Search for the cell housing the specified text and yield its (X, Y) center coordinate. 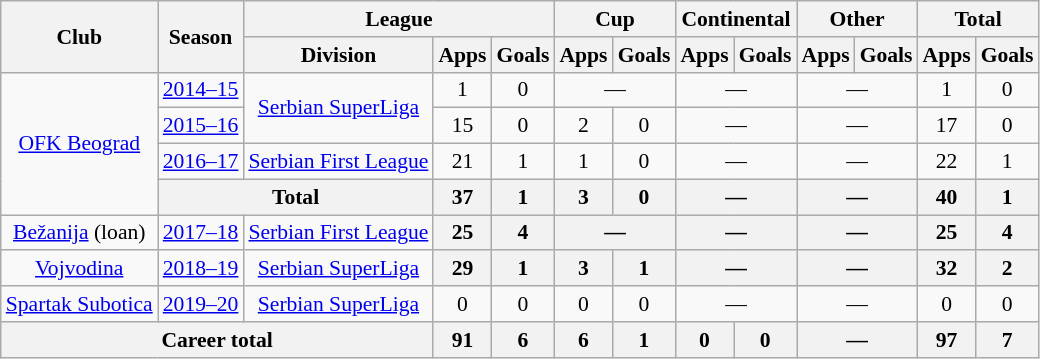
Career total (218, 340)
17 (947, 126)
OFK Beograd (80, 143)
Other (856, 19)
2019–20 (201, 304)
Season (201, 36)
2014–15 (201, 90)
League (398, 19)
2017–18 (201, 233)
Continental (736, 19)
Vojvodina (80, 269)
2015–16 (201, 126)
Cup (614, 19)
29 (462, 269)
22 (947, 162)
Division (338, 55)
97 (947, 340)
Spartak Subotica (80, 304)
2016–17 (201, 162)
91 (462, 340)
Bežanija (loan) (80, 233)
21 (462, 162)
15 (462, 126)
40 (947, 197)
2018–19 (201, 269)
Club (80, 36)
7 (1008, 340)
37 (462, 197)
32 (947, 269)
